Output the [x, y] coordinate of the center of the cell containing the given text.  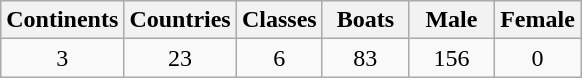
0 [537, 58]
6 [279, 58]
Boats [365, 20]
23 [180, 58]
Continents [62, 20]
156 [451, 58]
Female [537, 20]
Countries [180, 20]
Classes [279, 20]
Male [451, 20]
3 [62, 58]
83 [365, 58]
